Output the [x, y] coordinate of the center of the cell containing the given text.  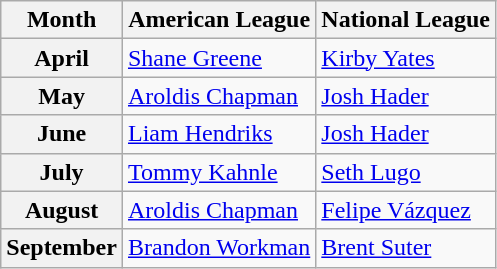
June [62, 134]
May [62, 96]
August [62, 210]
July [62, 172]
Kirby Yates [406, 58]
Liam Hendriks [218, 134]
Seth Lugo [406, 172]
September [62, 248]
National League [406, 20]
American League [218, 20]
Felipe Vázquez [406, 210]
Brandon Workman [218, 248]
Shane Greene [218, 58]
Tommy Kahnle [218, 172]
April [62, 58]
Month [62, 20]
Brent Suter [406, 248]
